Identify which cell holds the provided text, then report its (x, y) central coordinate. 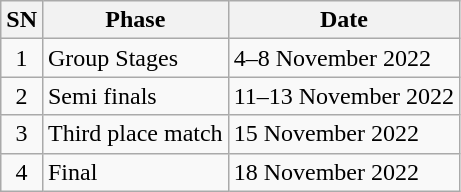
Third place match (135, 134)
Semi finals (135, 96)
3 (22, 134)
Phase (135, 20)
4–8 November 2022 (344, 58)
2 (22, 96)
Group Stages (135, 58)
Final (135, 172)
11–13 November 2022 (344, 96)
1 (22, 58)
18 November 2022 (344, 172)
SN (22, 20)
Date (344, 20)
15 November 2022 (344, 134)
4 (22, 172)
